Extract the (X, Y) coordinate from the center of the cell holding the provided text.  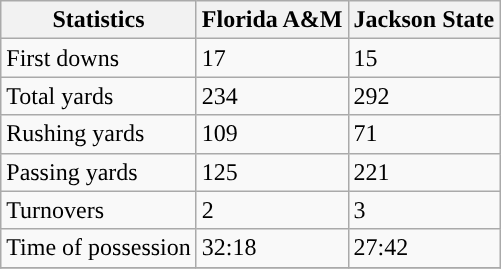
32:18 (272, 248)
Time of possession (99, 248)
109 (272, 134)
234 (272, 96)
Statistics (99, 20)
Rushing yards (99, 134)
221 (424, 172)
27:42 (424, 248)
Florida A&M (272, 20)
15 (424, 58)
Turnovers (99, 210)
3 (424, 210)
First downs (99, 58)
2 (272, 210)
Passing yards (99, 172)
Total yards (99, 96)
125 (272, 172)
71 (424, 134)
17 (272, 58)
Jackson State (424, 20)
292 (424, 96)
